From the cell containing the given text, extract its center point as (X, Y) coordinate. 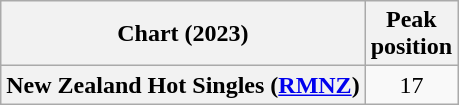
Peak position (411, 34)
New Zealand Hot Singles (RMNZ) (183, 85)
Chart (2023) (183, 34)
17 (411, 85)
